Return (x, y) of the center of cell containing provided text 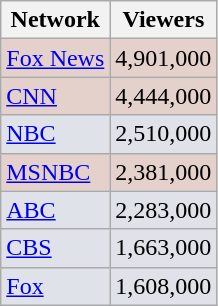
2,283,000 (164, 210)
Fox (56, 286)
1,663,000 (164, 248)
4,444,000 (164, 96)
Viewers (164, 20)
CBS (56, 248)
1,608,000 (164, 286)
Network (56, 20)
2,381,000 (164, 172)
MSNBC (56, 172)
2,510,000 (164, 134)
Fox News (56, 58)
ABC (56, 210)
4,901,000 (164, 58)
NBC (56, 134)
CNN (56, 96)
